Return the (X, Y) coordinate for the center point of the cell that contains the specified text.  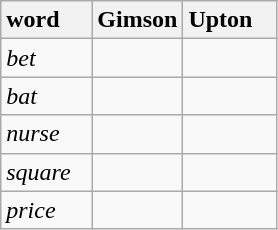
price (46, 210)
Upton (230, 20)
Gimson (138, 20)
word (46, 20)
bat (46, 96)
bet (46, 58)
square (46, 172)
nurse (46, 134)
